Identify which cell holds the provided text, then report its [x, y] central coordinate. 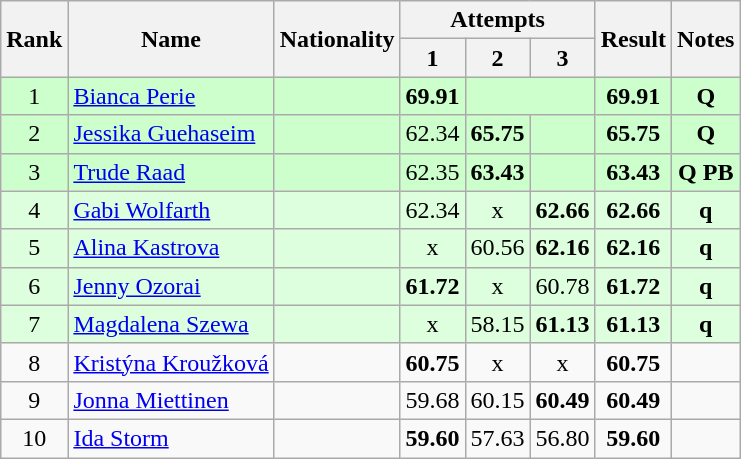
Kristýna Kroužková [171, 362]
Notes [706, 39]
5 [34, 248]
56.80 [562, 438]
Nationality [337, 39]
60.78 [562, 286]
Q PB [706, 172]
Name [171, 39]
Attempts [498, 20]
Gabi Wolfarth [171, 210]
Jenny Ozorai [171, 286]
7 [34, 324]
8 [34, 362]
10 [34, 438]
Ida Storm [171, 438]
62.35 [432, 172]
9 [34, 400]
60.56 [498, 248]
Bianca Perie [171, 96]
Magdalena Szewa [171, 324]
6 [34, 286]
Jonna Miettinen [171, 400]
Rank [34, 39]
Trude Raad [171, 172]
Alina Kastrova [171, 248]
4 [34, 210]
58.15 [498, 324]
57.63 [498, 438]
Jessika Guehaseim [171, 134]
Result [633, 39]
60.15 [498, 400]
59.68 [432, 400]
